Detect which cell encompasses the target text, then output its (X, Y) center coordinate. 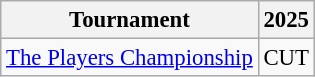
The Players Championship (130, 58)
CUT (286, 58)
2025 (286, 20)
Tournament (130, 20)
